From the cell containing the given text, extract its center point as (X, Y) coordinate. 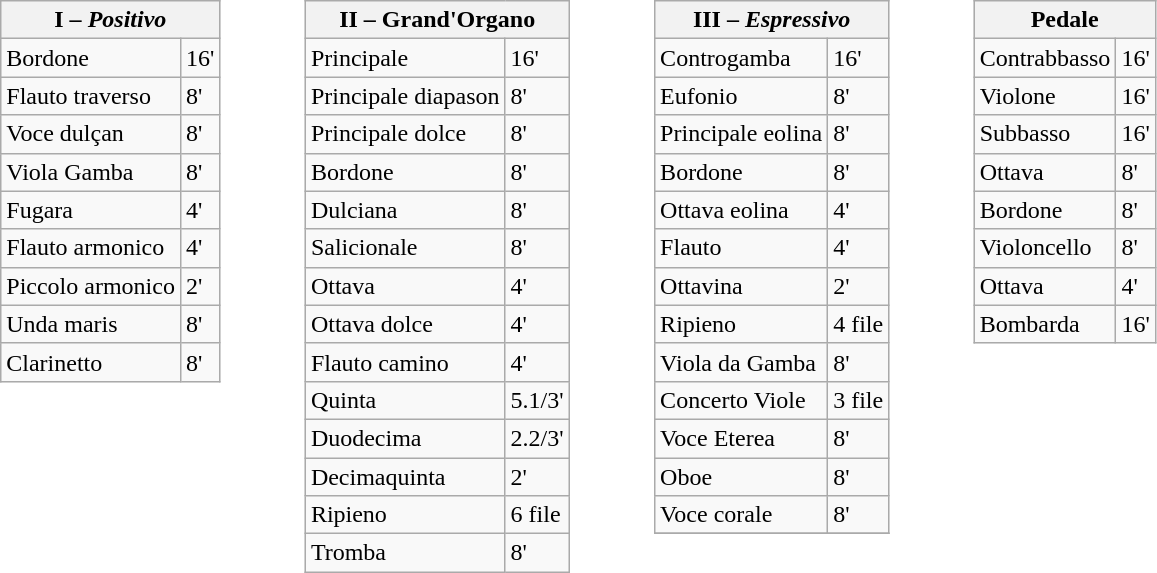
Principale eolina (742, 134)
Voce Eterea (742, 438)
Ottava dolce (405, 324)
Voce corale (742, 515)
II – Grand'Organo (437, 20)
Flauto traverso (91, 96)
Principale diapason (405, 96)
2.2/3' (537, 438)
Contrabbasso (1045, 58)
Piccolo armonico (91, 286)
Controgamba (742, 58)
Flauto (742, 248)
Unda maris (91, 324)
I – Positivo (110, 20)
4 file (858, 324)
Principale (405, 58)
Violone (1045, 96)
Clarinetto (91, 362)
Quinta (405, 400)
Voce dulçan (91, 134)
Flauto armonico (91, 248)
Salicionale (405, 248)
Principale dolce (405, 134)
6 file (537, 515)
Eufonio (742, 96)
Tromba (405, 553)
Pedale (1064, 20)
Fugara (91, 210)
Dulciana (405, 210)
Oboe (742, 477)
Flauto camino (405, 362)
Viola da Gamba (742, 362)
Violoncello (1045, 248)
Viola Gamba (91, 172)
Bombarda (1045, 324)
Decimaquinta (405, 477)
III – Espressivo (772, 20)
Ottavina (742, 286)
Subbasso (1045, 134)
Duodecima (405, 438)
Ottava eolina (742, 210)
5.1/3' (537, 400)
3 file (858, 400)
Concerto Viole (742, 400)
